Return the [x, y] coordinate for the center point of the cell that contains the specified text.  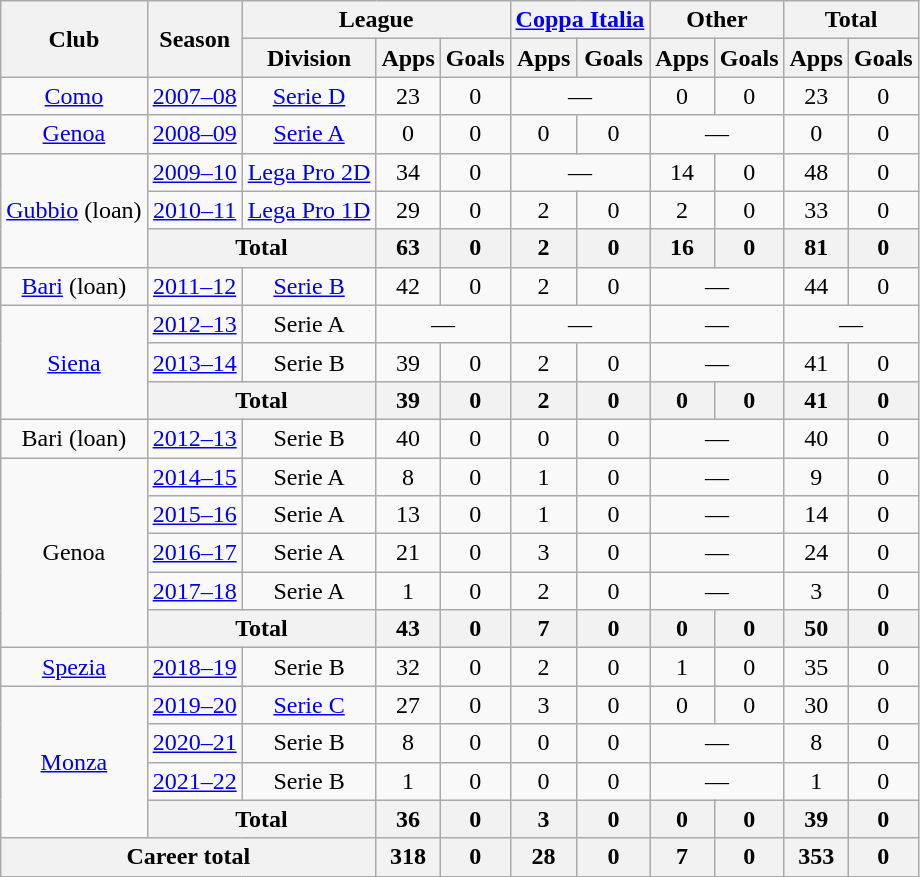
Division [309, 58]
42 [408, 286]
2009–10 [194, 172]
Serie C [309, 705]
2014–15 [194, 477]
2020–21 [194, 743]
2011–12 [194, 286]
Career total [188, 857]
2019–20 [194, 705]
48 [816, 172]
32 [408, 667]
2007–08 [194, 96]
Spezia [74, 667]
2016–17 [194, 553]
13 [408, 515]
353 [816, 857]
318 [408, 857]
21 [408, 553]
81 [816, 248]
Siena [74, 362]
43 [408, 629]
2010–11 [194, 210]
League [376, 20]
Season [194, 39]
Monza [74, 762]
Gubbio (loan) [74, 210]
36 [408, 819]
16 [682, 248]
44 [816, 286]
27 [408, 705]
Coppa Italia [580, 20]
28 [544, 857]
35 [816, 667]
Club [74, 39]
63 [408, 248]
24 [816, 553]
2013–14 [194, 362]
2015–16 [194, 515]
33 [816, 210]
Como [74, 96]
Serie D [309, 96]
2021–22 [194, 781]
Other [717, 20]
9 [816, 477]
29 [408, 210]
Lega Pro 1D [309, 210]
30 [816, 705]
2017–18 [194, 591]
2018–19 [194, 667]
Lega Pro 2D [309, 172]
34 [408, 172]
2008–09 [194, 134]
50 [816, 629]
